Output the (X, Y) coordinate of the center of the cell containing the given text.  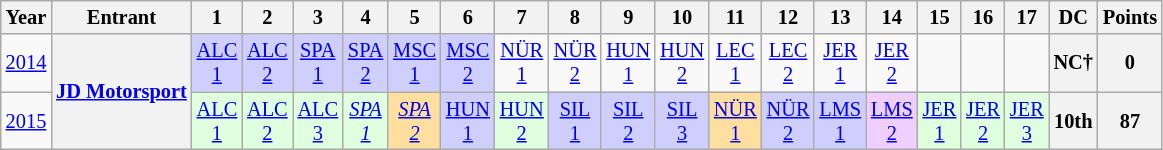
3 (318, 17)
MSC2 (468, 63)
2 (267, 17)
JER3 (1027, 121)
10 (682, 17)
SIL3 (682, 121)
SIL1 (576, 121)
13 (840, 17)
1 (217, 17)
11 (736, 17)
2015 (26, 121)
14 (892, 17)
LMS2 (892, 121)
NC† (1074, 63)
SIL2 (628, 121)
Entrant (121, 17)
LEC2 (788, 63)
Year (26, 17)
ALC3 (318, 121)
9 (628, 17)
6 (468, 17)
LMS1 (840, 121)
10th (1074, 121)
2014 (26, 63)
7 (522, 17)
15 (940, 17)
16 (983, 17)
Points (1130, 17)
LEC1 (736, 63)
12 (788, 17)
JD Motorsport (121, 92)
5 (414, 17)
87 (1130, 121)
4 (366, 17)
8 (576, 17)
0 (1130, 63)
DC (1074, 17)
MSC1 (414, 63)
17 (1027, 17)
